Provide the [x, y] coordinate of the cell's center where the given text is located.  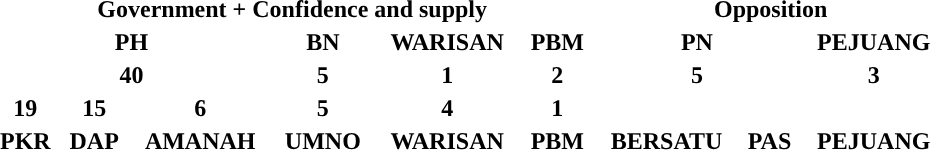
15 [94, 108]
6 [200, 108]
PBM [557, 42]
2 [557, 75]
PN [696, 42]
BN [323, 42]
WARISAN [448, 42]
4 [448, 108]
